Return the [x, y] coordinate for the center point of the cell that contains the specified text.  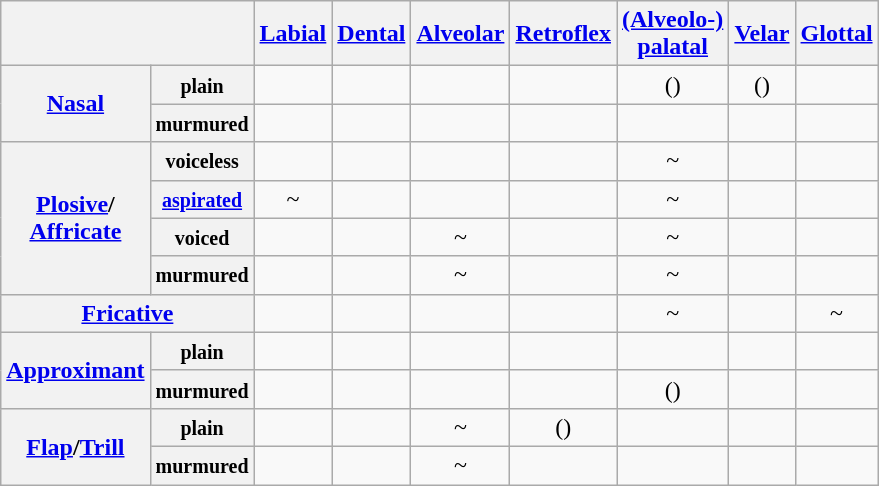
Labial [293, 34]
Velar [762, 34]
aspirated [202, 199]
Glottal [836, 34]
voiced [202, 237]
Approximant [76, 370]
Flap/Trill [76, 446]
Retroflex [564, 34]
Alveolar [460, 34]
Dental [372, 34]
Plosive/Affricate [76, 218]
Fricative [128, 313]
Nasal [76, 104]
voiceless [202, 161]
(Alveolo-)palatal [672, 34]
